Return [X, Y] of the center of cell containing provided text 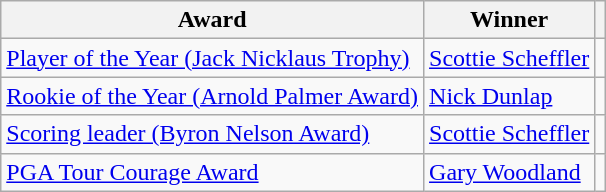
Scoring leader (Byron Nelson Award) [212, 134]
PGA Tour Courage Award [212, 172]
Nick Dunlap [510, 96]
Award [212, 20]
Player of the Year (Jack Nicklaus Trophy) [212, 58]
Gary Woodland [510, 172]
Winner [510, 20]
Rookie of the Year (Arnold Palmer Award) [212, 96]
